Scan for the cell matching the given text and deliver its [x, y] coordinate at center. 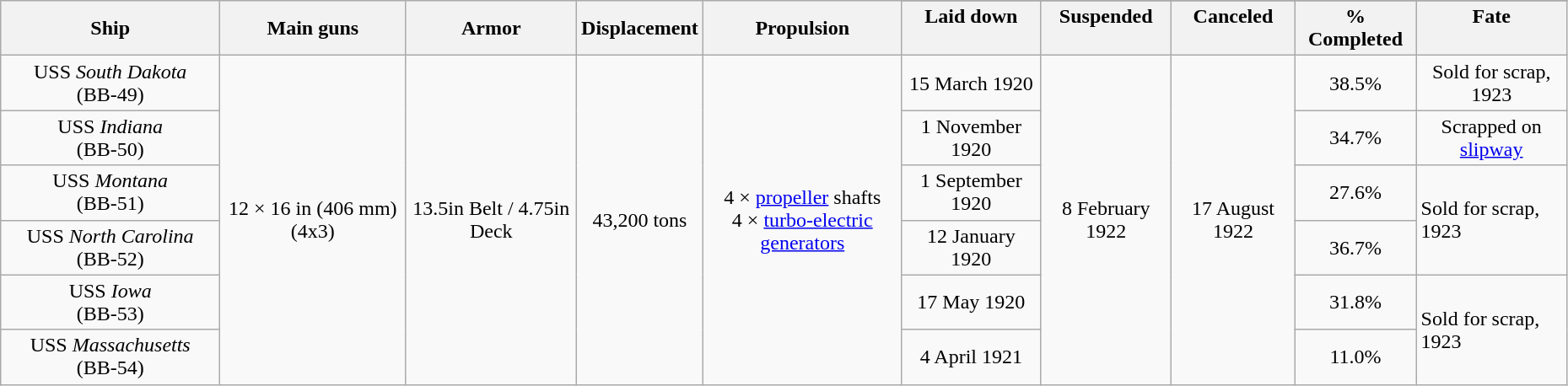
36.7% [1355, 248]
12 January 1920 [971, 248]
USS Iowa(BB-53) [110, 302]
% Completed [1355, 29]
Suspended [1105, 29]
15 March 1920 [971, 83]
USS Massachusetts(BB-54) [110, 357]
27.6% [1355, 192]
Main guns [313, 29]
USS Indiana(BB-50) [110, 138]
Displacement [640, 29]
8 February 1922 [1105, 220]
11.0% [1355, 357]
Canceled [1233, 29]
38.5% [1355, 83]
4 × propeller shafts4 × turbo-electric generators [802, 220]
31.8% [1355, 302]
Propulsion [802, 29]
17 August 1922 [1233, 220]
12 × 16 in (406 mm) (4x3) [313, 220]
4 April 1921 [971, 357]
Fate [1491, 29]
Ship [110, 29]
43,200 tons [640, 220]
13.5in Belt / 4.75in Deck [491, 220]
1 September 1920 [971, 192]
Scrapped on slipway [1491, 138]
34.7% [1355, 138]
Armor [491, 29]
USS South Dakota(BB-49) [110, 83]
USS Montana(BB-51) [110, 192]
USS North Carolina(BB-52) [110, 248]
17 May 1920 [971, 302]
1 November 1920 [971, 138]
Laid down [971, 29]
